Extract the (X, Y) coordinate from the center of the cell holding the provided text.  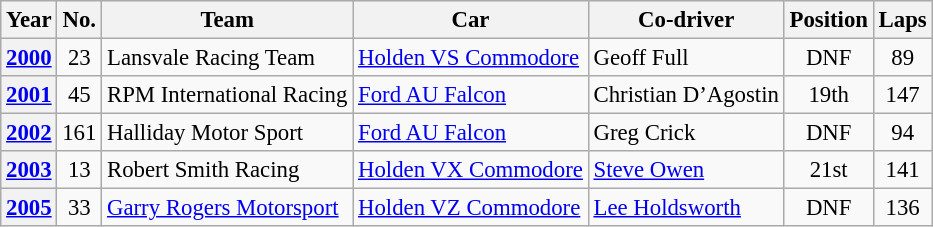
147 (902, 95)
Geoff Full (686, 58)
2000 (29, 58)
Lee Holdsworth (686, 208)
Halliday Motor Sport (228, 133)
2003 (29, 170)
Holden VZ Commodore (470, 208)
Car (470, 20)
89 (902, 58)
RPM International Racing (228, 95)
94 (902, 133)
2001 (29, 95)
23 (80, 58)
161 (80, 133)
19th (828, 95)
21st (828, 170)
Laps (902, 20)
Position (828, 20)
Holden VX Commodore (470, 170)
Christian D’Agostin (686, 95)
2002 (29, 133)
Garry Rogers Motorsport (228, 208)
Co-driver (686, 20)
Greg Crick (686, 133)
136 (902, 208)
33 (80, 208)
13 (80, 170)
Lansvale Racing Team (228, 58)
141 (902, 170)
Holden VS Commodore (470, 58)
Steve Owen (686, 170)
2005 (29, 208)
Team (228, 20)
Year (29, 20)
No. (80, 20)
Robert Smith Racing (228, 170)
45 (80, 95)
